Capture the cell that displays the provided text and extract its (x, y) central coordinate. 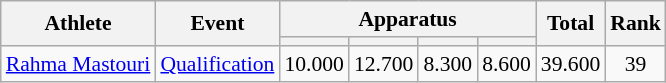
Apparatus (407, 19)
Rahma Mastouri (78, 64)
Rank (636, 24)
10.000 (314, 64)
Total (570, 24)
Qualification (217, 64)
Athlete (78, 24)
8.600 (506, 64)
39.600 (570, 64)
12.700 (384, 64)
39 (636, 64)
Event (217, 24)
8.300 (448, 64)
